Detect which cell encompasses the target text, then output its (X, Y) center coordinate. 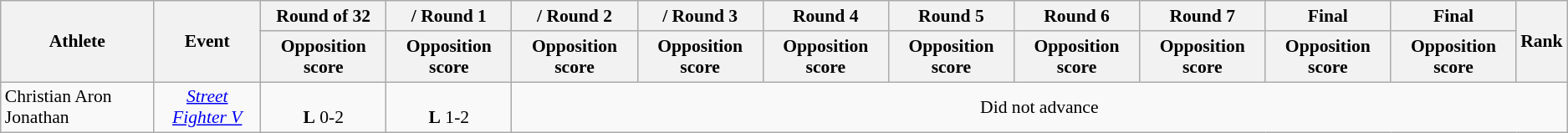
/ Round 3 (700, 16)
L 1-2 (449, 107)
Round 7 (1203, 16)
/ Round 2 (575, 16)
Did not advance (1039, 107)
L 0-2 (324, 107)
Christian Aron Jonathan (77, 107)
Round 6 (1076, 16)
Athlete (77, 42)
/ Round 1 (449, 16)
Event (207, 42)
Street Fighter V (207, 107)
Round 4 (825, 16)
Round 5 (951, 16)
Round of 32 (324, 16)
Rank (1542, 42)
